Return (X, Y) of the center of cell containing provided text 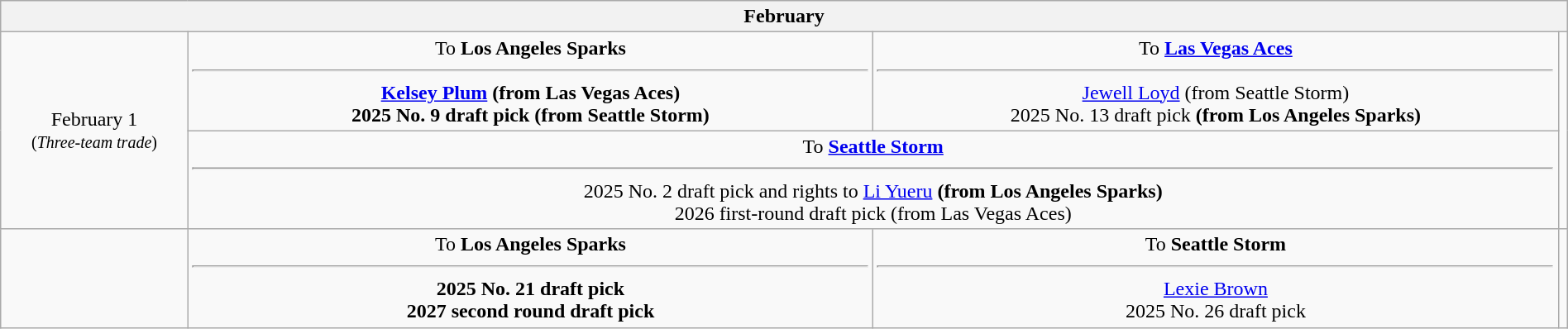
February (784, 17)
February 1(Three-team trade) (94, 131)
To Las Vegas AcesJewell Loyd (from Seattle Storm)2025 No. 13 draft pick (from Los Angeles Sparks) (1216, 81)
To Seattle Storm2025 No. 2 draft pick and rights to Li Yueru (from Los Angeles Sparks)2026 first-round draft pick (from Las Vegas Aces) (873, 180)
To Los Angeles Sparks2025 No. 21 draft pick2027 second round draft pick (530, 278)
To Los Angeles SparksKelsey Plum (from Las Vegas Aces)2025 No. 9 draft pick (from Seattle Storm) (530, 81)
To Seattle StormLexie Brown2025 No. 26 draft pick (1216, 278)
